Pinpoint the cell where the given text exists, returning its (x, y) midpoint coordinate. 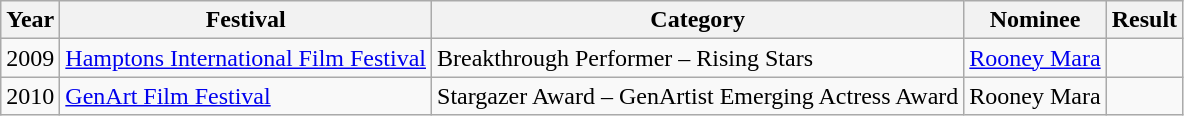
Festival (246, 20)
Category (698, 20)
Hamptons International Film Festival (246, 58)
Result (1144, 20)
Breakthrough Performer – Rising Stars (698, 58)
2010 (30, 96)
Nominee (1035, 20)
Stargazer Award – GenArtist Emerging Actress Award (698, 96)
GenArt Film Festival (246, 96)
Year (30, 20)
2009 (30, 58)
